For the text-containing cell, return its midpoint in (x, y) coordinate format. 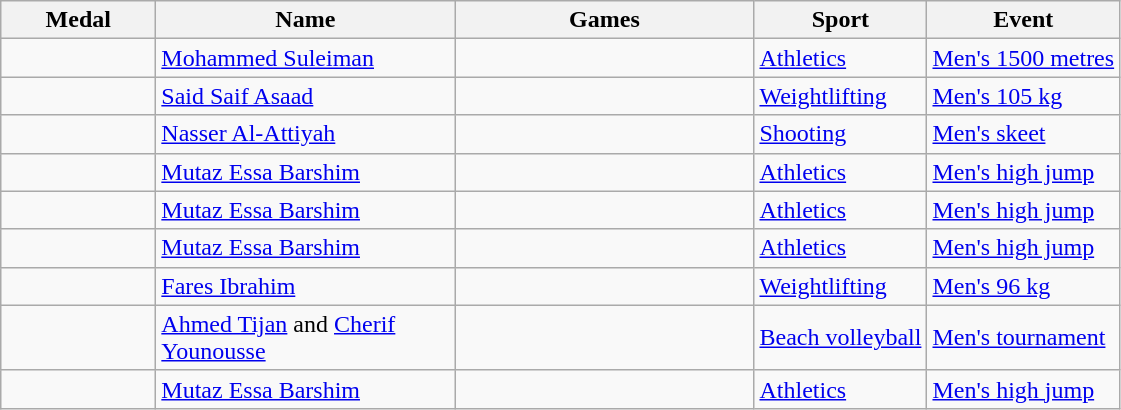
Sport (840, 20)
Name (306, 20)
Men's 105 kg (1024, 96)
Men's 96 kg (1024, 286)
Said Saif Asaad (306, 96)
Shooting (840, 134)
Ahmed Tijan and Cherif Younousse (306, 338)
Men's tournament (1024, 338)
Fares Ibrahim (306, 286)
Nasser Al-Attiyah (306, 134)
Event (1024, 20)
Beach volleyball (840, 338)
Games (604, 20)
Men's 1500 metres (1024, 58)
Medal (78, 20)
Mohammed Suleiman (306, 58)
Men's skeet (1024, 134)
